Scan for the cell matching the given text and deliver its [X, Y] coordinate at center. 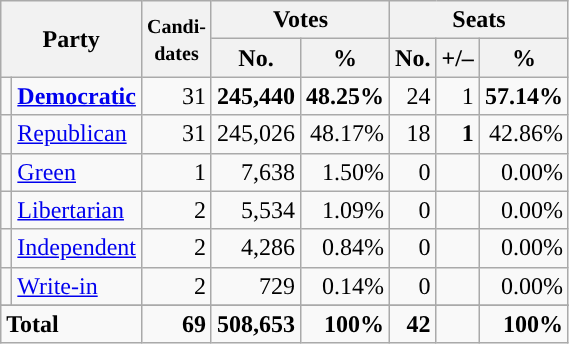
48.25% [346, 96]
245,026 [256, 134]
Votes [300, 20]
0.14% [346, 286]
Write-in [77, 286]
Democratic [77, 96]
57.14% [524, 96]
Total [72, 324]
42 [413, 324]
0.84% [346, 248]
508,653 [256, 324]
4,286 [256, 248]
7,638 [256, 172]
1.50% [346, 172]
1.09% [346, 210]
Party [72, 39]
+/– [458, 58]
42.86% [524, 134]
729 [256, 286]
Libertarian [77, 210]
245,440 [256, 96]
18 [413, 134]
24 [413, 96]
69 [176, 324]
Republican [77, 134]
Candi-dates [176, 39]
Independent [77, 248]
5,534 [256, 210]
Green [77, 172]
48.17% [346, 134]
Seats [480, 20]
